Capture the cell that displays the provided text and extract its [x, y] central coordinate. 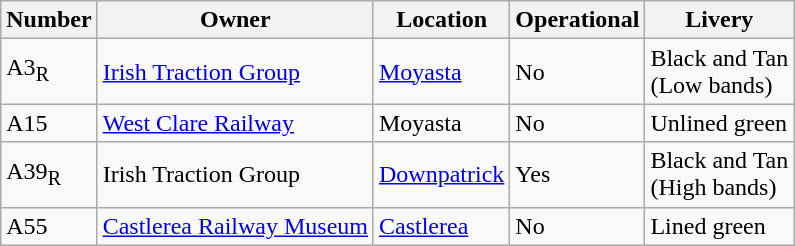
A3R [49, 72]
A55 [49, 226]
Operational [578, 20]
Location [441, 20]
Lined green [720, 226]
Castlerea [441, 226]
Castlerea Railway Museum [235, 226]
Yes [578, 174]
Unlined green [720, 123]
Livery [720, 20]
A15 [49, 123]
A39R [49, 174]
West Clare Railway [235, 123]
Black and Tan(High bands) [720, 174]
Owner [235, 20]
Number [49, 20]
Downpatrick [441, 174]
Black and Tan(Low bands) [720, 72]
